For the text-containing cell, return its midpoint in [x, y] coordinate format. 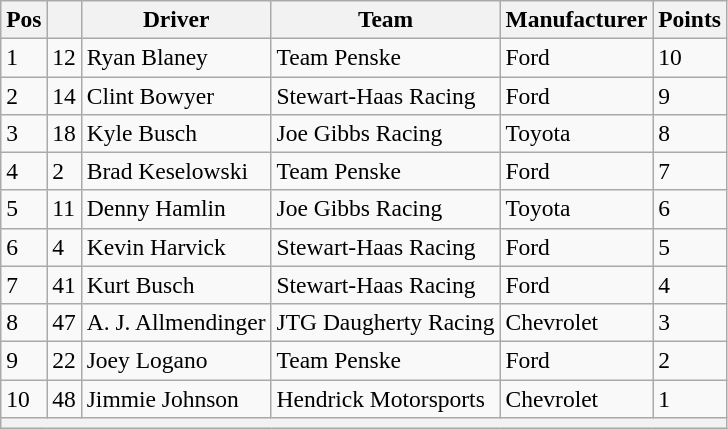
22 [64, 360]
Ryan Blaney [176, 57]
12 [64, 57]
A. J. Allmendinger [176, 322]
Manufacturer [576, 19]
Kyle Busch [176, 133]
18 [64, 133]
11 [64, 209]
41 [64, 285]
Team [386, 19]
14 [64, 95]
Joey Logano [176, 360]
Denny Hamlin [176, 209]
47 [64, 322]
Kevin Harvick [176, 247]
Hendrick Motorsports [386, 398]
48 [64, 398]
Clint Bowyer [176, 95]
Brad Keselowski [176, 171]
Kurt Busch [176, 285]
Driver [176, 19]
JTG Daugherty Racing [386, 322]
Points [690, 19]
Jimmie Johnson [176, 398]
Pos [24, 19]
